Determine the [X, Y] coordinate at the center of the cell enclosing the given text.  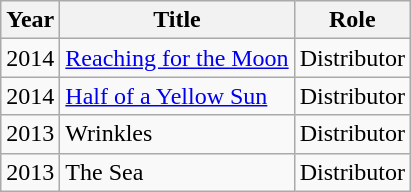
Reaching for the Moon [177, 58]
Title [177, 20]
Wrinkles [177, 134]
Year [30, 20]
The Sea [177, 172]
Role [352, 20]
Half of a Yellow Sun [177, 96]
